Capture the cell that displays the provided text and extract its [X, Y] central coordinate. 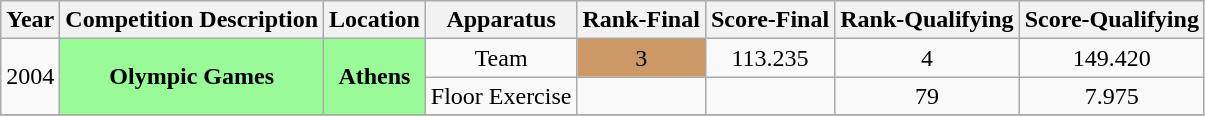
149.420 [1112, 58]
Score-Qualifying [1112, 20]
Olympic Games [192, 77]
Location [375, 20]
Rank-Qualifying [927, 20]
Rank-Final [641, 20]
Floor Exercise [501, 96]
Competition Description [192, 20]
Athens [375, 77]
Year [30, 20]
Score-Final [770, 20]
Apparatus [501, 20]
3 [641, 58]
79 [927, 96]
7.975 [1112, 96]
2004 [30, 77]
4 [927, 58]
Team [501, 58]
113.235 [770, 58]
